Detect which cell encompasses the target text, then output its (x, y) center coordinate. 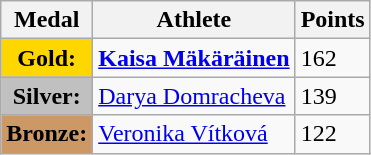
139 (332, 96)
Kaisa Mäkäräinen (194, 58)
162 (332, 58)
Veronika Vítková (194, 134)
Bronze: (47, 134)
Medal (47, 20)
Darya Domracheva (194, 96)
122 (332, 134)
Gold: (47, 58)
Points (332, 20)
Silver: (47, 96)
Athlete (194, 20)
